For the text-containing cell, return its midpoint in (X, Y) coordinate format. 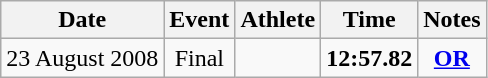
Notes (452, 20)
12:57.82 (370, 58)
Time (370, 20)
Date (82, 20)
Event (200, 20)
Athlete (278, 20)
Final (200, 58)
OR (452, 58)
23 August 2008 (82, 58)
